Search for the cell housing the specified text and yield its [X, Y] center coordinate. 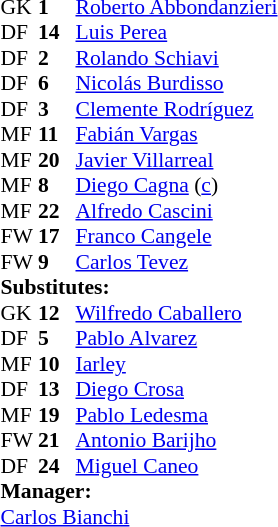
10 [57, 364]
22 [57, 211]
3 [57, 109]
5 [57, 339]
Iarley [176, 364]
19 [57, 415]
17 [57, 237]
Fabián Vargas [176, 135]
Franco Cangele [176, 237]
Clemente Rodríguez [176, 109]
Rolando Schiavi [176, 58]
Carlos Tevez [176, 262]
12 [57, 313]
GK [19, 313]
Substitutes: [138, 287]
Miguel Caneo [176, 466]
20 [57, 160]
24 [57, 466]
Wilfredo Caballero [176, 313]
Diego Cagna (c) [176, 185]
6 [57, 83]
2 [57, 58]
Nicolás Burdisso [176, 83]
11 [57, 135]
14 [57, 33]
9 [57, 262]
21 [57, 441]
Antonio Barijho [176, 441]
Pablo Alvarez [176, 339]
Javier Villarreal [176, 160]
Pablo Ledesma [176, 415]
8 [57, 185]
Diego Crosa [176, 389]
13 [57, 389]
Manager: [138, 491]
Luis Perea [176, 33]
Alfredo Cascini [176, 211]
